Extract the (x, y) coordinate from the center of the cell holding the provided text.  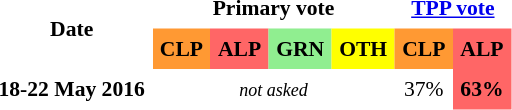
GRN (300, 48)
63% (482, 89)
37% (424, 89)
not asked (273, 89)
OTH (364, 48)
